Scan for the cell matching the given text and deliver its (x, y) coordinate at center. 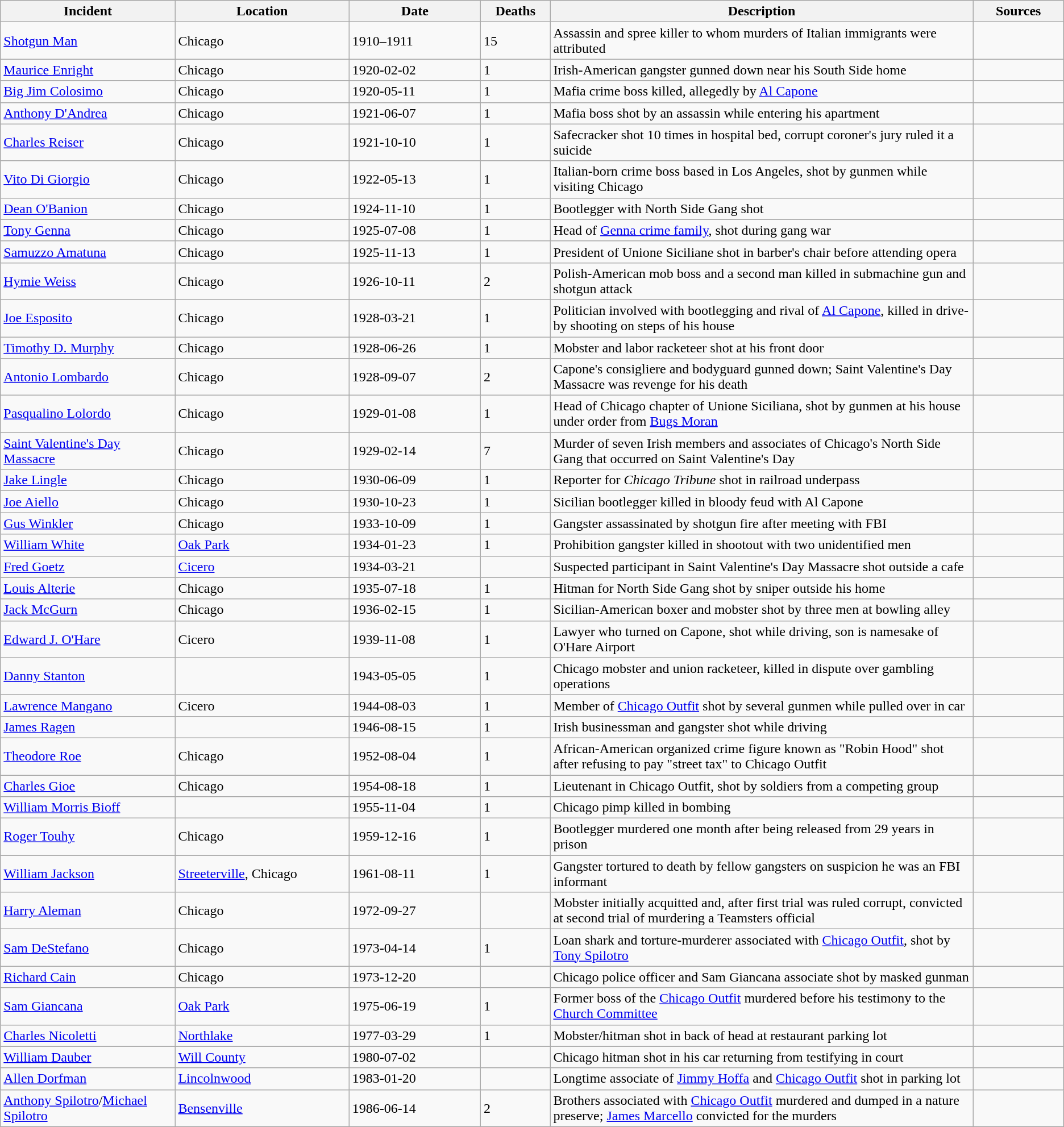
1928-06-26 (415, 347)
Pasqualino Lolordo (88, 414)
1922-05-13 (415, 180)
Sources (1019, 11)
Reporter for Chicago Tribune shot in railroad underpass (762, 480)
1954-08-18 (415, 786)
1934-03-21 (415, 567)
1926-10-11 (415, 281)
Gangster assassinated by shotgun fire after meeting with FBI (762, 523)
1983-01-20 (415, 1079)
1973-12-20 (415, 977)
Charles Nicoletti (88, 1035)
Description (762, 11)
Timothy D. Murphy (88, 347)
Antonio Lombardo (88, 377)
Sam Giancana (88, 1006)
Shotgun Man (88, 41)
Big Jim Colosimo (88, 92)
Sam DeStefano (88, 948)
Saint Valentine's Day Massacre (88, 451)
Lawrence Mangano (88, 705)
Dean O'Banion (88, 209)
Charles Reiser (88, 142)
Jack McGurn (88, 610)
Murder of seven Irish members and associates of Chicago's North Side Gang that occurred on Saint Valentine's Day (762, 451)
Prohibition gangster killed in shootout with two unidentified men (762, 545)
Lawyer who turned on Capone, shot while driving, son is namesake of O'Hare Airport (762, 639)
1986-06-14 (415, 1108)
William White (88, 545)
Date (415, 11)
Theodore Roe (88, 756)
Loan shark and torture-murderer associated with Chicago Outfit, shot by Tony Spilotro (762, 948)
1928-09-07 (415, 377)
Bootlegger with North Side Gang shot (762, 209)
Joe Aiello (88, 502)
1955-11-04 (415, 808)
Irish-American gangster gunned down near his South Side home (762, 70)
1925-07-08 (415, 230)
Chicago hitman shot in his car returning from testifying in court (762, 1057)
Politician involved with bootlegging and rival of Al Capone, killed in drive-by shooting on steps of his house (762, 318)
Vito Di Giorgio (88, 180)
Richard Cain (88, 977)
Head of Genna crime family, shot during gang war (762, 230)
1910–1911 (415, 41)
1934-01-23 (415, 545)
1952-08-04 (415, 756)
1924-11-10 (415, 209)
Mafia boss shot by an assassin while entering his apartment (762, 113)
1936-02-15 (415, 610)
1943-05-05 (415, 676)
Capone's consigliere and bodyguard gunned down; Saint Valentine's Day Massacre was revenge for his death (762, 377)
Northlake (262, 1035)
Sicilian bootlegger killed in bloody feud with Al Capone (762, 502)
Jake Lingle (88, 480)
1944-08-03 (415, 705)
1921-10-10 (415, 142)
Bootlegger murdered one month after being released from 29 years in prison (762, 837)
Harry Aleman (88, 910)
Fred Goetz (88, 567)
President of Unione Siciliane shot in barber's chair before attending opera (762, 252)
1959-12-16 (415, 837)
Suspected participant in Saint Valentine's Day Massacre shot outside a cafe (762, 567)
Mobster/hitman shot in back of head at restaurant parking lot (762, 1035)
1980-07-02 (415, 1057)
1946-08-15 (415, 727)
Mafia crime boss killed, allegedly by Al Capone (762, 92)
Louis Alterie (88, 588)
Lieutenant in Chicago Outfit, shot by soldiers from a competing group (762, 786)
Streeterville, Chicago (262, 874)
1975-06-19 (415, 1006)
1920-02-02 (415, 70)
Irish businessman and gangster shot while driving (762, 727)
Hitman for North Side Gang shot by sniper outside his home (762, 588)
1972-09-27 (415, 910)
Gangster tortured to death by fellow gangsters on suspicion he was an FBI informant (762, 874)
Anthony Spilotro/Michael Spilotro (88, 1108)
1935-07-18 (415, 588)
Gus Winkler (88, 523)
1939-11-08 (415, 639)
Mobster initially acquitted and, after first trial was ruled corrupt, convicted at second trial of murdering a Teamsters official (762, 910)
Sicilian-American boxer and mobster shot by three men at bowling alley (762, 610)
1925-11-13 (415, 252)
Joe Esposito (88, 318)
1929-01-08 (415, 414)
Tony Genna (88, 230)
James Ragen (88, 727)
1921-06-07 (415, 113)
1933-10-09 (415, 523)
Edward J. O'Hare (88, 639)
Allen Dorfman (88, 1079)
Hymie Weiss (88, 281)
1928-03-21 (415, 318)
William Jackson (88, 874)
Mobster and labor racketeer shot at his front door (762, 347)
Assassin and spree killer to whom murders of Italian immigrants were attributed (762, 41)
1930-06-09 (415, 480)
Location (262, 11)
15 (516, 41)
Anthony D'Andrea (88, 113)
African-American organized crime figure known as "Robin Hood" shot after refusing to pay "street tax" to Chicago Outfit (762, 756)
Former boss of the Chicago Outfit murdered before his testimony to the Church Committee (762, 1006)
1920-05-11 (415, 92)
Lincolnwood (262, 1079)
1977-03-29 (415, 1035)
Bensenville (262, 1108)
1961-08-11 (415, 874)
Chicago pimp killed in bombing (762, 808)
Brothers associated with Chicago Outfit murdered and dumped in a nature preserve; James Marcello convicted for the murders (762, 1108)
7 (516, 451)
Safecracker shot 10 times in hospital bed, corrupt coroner's jury ruled it a suicide (762, 142)
Incident (88, 11)
Member of Chicago Outfit shot by several gunmen while pulled over in car (762, 705)
Longtime associate of Jimmy Hoffa and Chicago Outfit shot in parking lot (762, 1079)
1930-10-23 (415, 502)
Danny Stanton (88, 676)
Maurice Enright (88, 70)
Samuzzo Amatuna (88, 252)
Polish-American mob boss and a second man killed in submachine gun and shotgun attack (762, 281)
Charles Gioe (88, 786)
Deaths (516, 11)
Chicago police officer and Sam Giancana associate shot by masked gunman (762, 977)
Head of Chicago chapter of Unione Siciliana, shot by gunmen at his house under order from Bugs Moran (762, 414)
1929-02-14 (415, 451)
Chicago mobster and union racketeer, killed in dispute over gambling operations (762, 676)
Italian-born crime boss based in Los Angeles, shot by gunmen while visiting Chicago (762, 180)
William Morris Bioff (88, 808)
Roger Touhy (88, 837)
Will County (262, 1057)
William Dauber (88, 1057)
1973-04-14 (415, 948)
